Detect which cell encompasses the target text, then output its [X, Y] center coordinate. 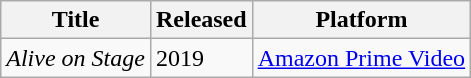
Title [76, 20]
Released [201, 20]
2019 [201, 58]
Amazon Prime Video [361, 58]
Platform [361, 20]
Alive on Stage [76, 58]
